From the cell containing the given text, extract its center point as [X, Y] coordinate. 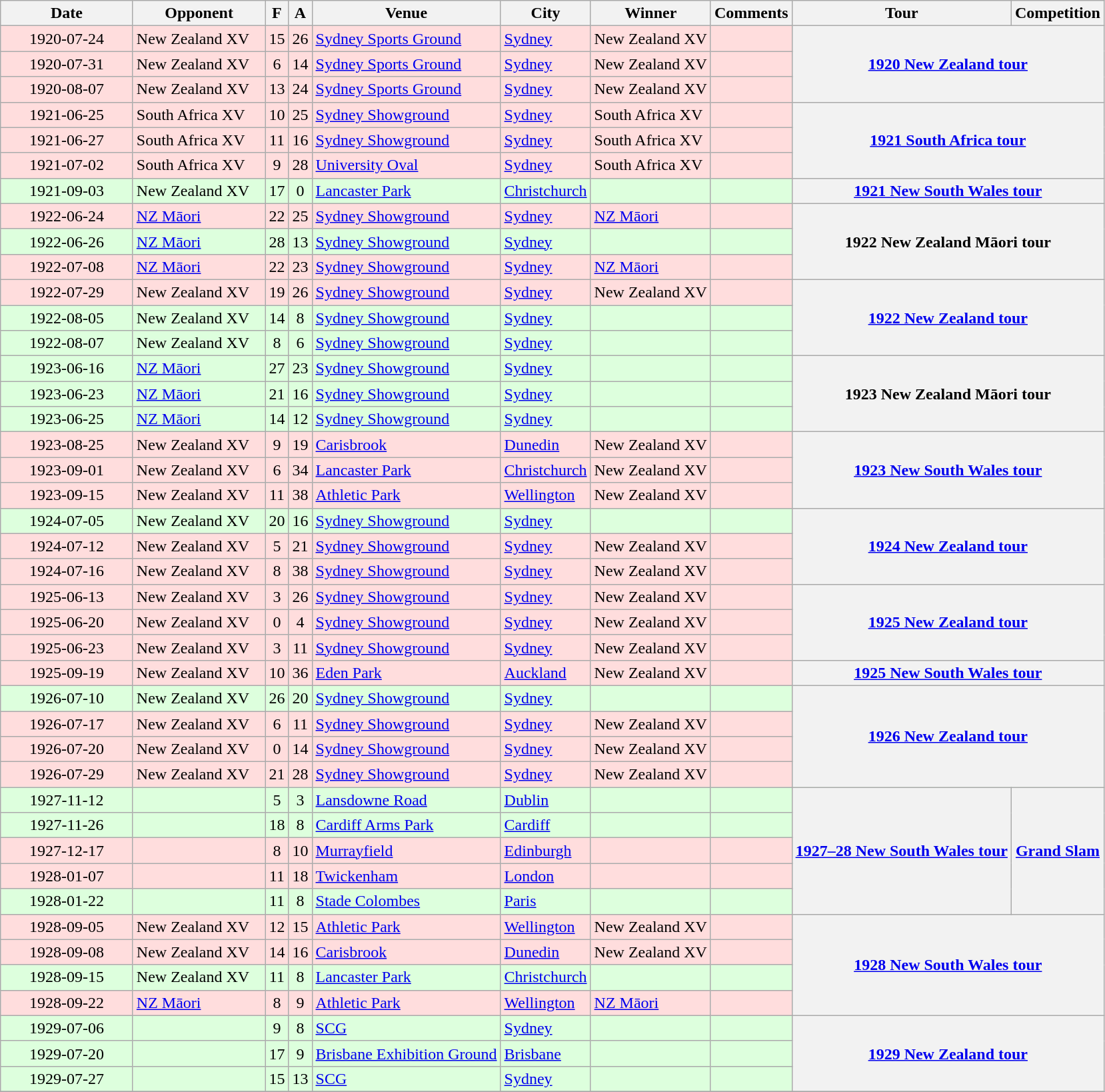
Opponent [199, 13]
1926-07-17 [67, 723]
1923-09-01 [67, 470]
1923-09-15 [67, 495]
1925-06-23 [67, 647]
1920-07-31 [67, 64]
Competition [1057, 13]
1927-12-17 [67, 851]
Murrayfield [407, 851]
24 [300, 89]
1926 New Zealand tour [948, 736]
1926-07-20 [67, 749]
1926-07-29 [67, 775]
1921-06-27 [67, 140]
Twickenham [407, 876]
A [300, 13]
1927-11-12 [67, 800]
1927–28 New South Wales tour [901, 851]
1920-08-07 [67, 89]
Cardiff [545, 825]
4 [300, 622]
1924-07-12 [67, 546]
Dublin [545, 800]
Venue [407, 13]
1928-01-22 [67, 901]
Cardiff Arms Park [407, 825]
1928 New South Wales tour [948, 965]
1926-07-10 [67, 698]
1922 New Zealand tour [948, 317]
1925 New South Wales tour [948, 673]
1921-09-03 [67, 191]
1925 New Zealand tour [948, 622]
1923-06-16 [67, 369]
University Oval [407, 165]
1929-07-27 [67, 1079]
Stade Colombes [407, 901]
1925-09-19 [67, 673]
Eden Park [407, 673]
1922-08-07 [67, 343]
1929-07-06 [67, 1028]
Winner [650, 13]
1924 New Zealand tour [948, 546]
1927-11-26 [67, 825]
1923-06-25 [67, 419]
Brisbane Exhibition Ground [407, 1053]
1923 New South Wales tour [948, 470]
1922-06-26 [67, 241]
1922-07-29 [67, 292]
1924-07-05 [67, 521]
Paris [545, 901]
Grand Slam [1057, 851]
F [277, 13]
34 [300, 470]
1925-06-13 [67, 597]
1922-08-05 [67, 318]
36 [300, 673]
1923-06-23 [67, 394]
London [545, 876]
1925-06-20 [67, 622]
1924-07-16 [67, 571]
1928-09-15 [67, 977]
Tour [901, 13]
Comments [751, 13]
1920 New Zealand tour [948, 64]
1921-06-25 [67, 115]
Date [67, 13]
1928-09-05 [67, 927]
Lansdowne Road [407, 800]
Edinburgh [545, 851]
Brisbane [545, 1053]
1928-09-22 [67, 1003]
1921-07-02 [67, 165]
1922-06-24 [67, 216]
1921 South Africa tour [948, 140]
1922-07-08 [67, 267]
1929-07-20 [67, 1053]
1928-09-08 [67, 952]
Auckland [545, 673]
City [545, 13]
1922 New Zealand Māori tour [948, 241]
1929 New Zealand tour [948, 1053]
1923-08-25 [67, 445]
27 [277, 369]
1923 New Zealand Māori tour [948, 394]
1928-01-07 [67, 876]
1920-07-24 [67, 39]
1921 New South Wales tour [948, 191]
